For the text-containing cell, return its midpoint in (X, Y) coordinate format. 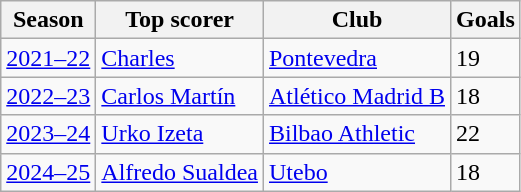
Charles (180, 58)
2023–24 (48, 134)
Atlético Madrid B (356, 96)
2024–25 (48, 172)
Club (356, 20)
2022–23 (48, 96)
Pontevedra (356, 58)
Alfredo Sualdea (180, 172)
Goals (486, 20)
Urko Izeta (180, 134)
Season (48, 20)
Carlos Martín (180, 96)
Top scorer (180, 20)
2021–22 (48, 58)
Utebo (356, 172)
19 (486, 58)
22 (486, 134)
Bilbao Athletic (356, 134)
